Return the [X, Y] coordinate for the center point of the cell that contains the specified text.  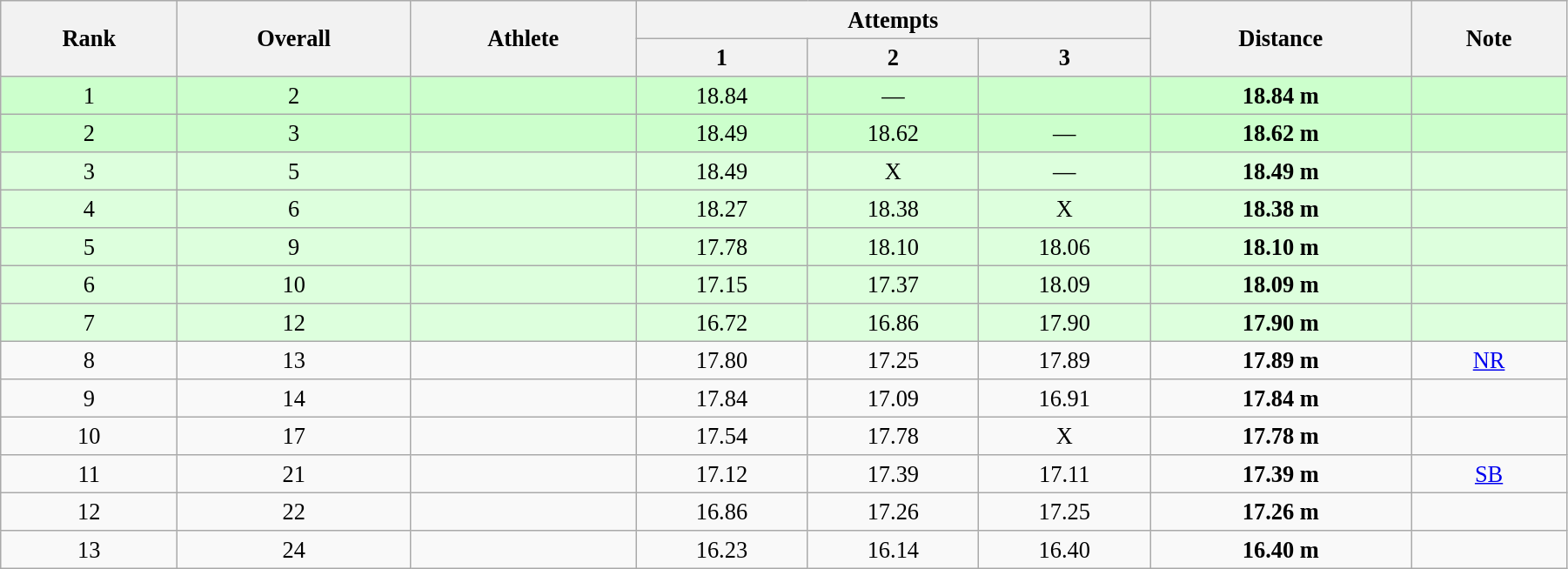
17.89 [1065, 360]
Note [1490, 38]
18.84 [722, 95]
17.39 [893, 474]
4 [89, 209]
18.06 [1065, 247]
17.09 [893, 398]
16.72 [722, 323]
18.49 m [1281, 171]
14 [294, 398]
21 [294, 474]
18.10 [893, 247]
17.26 [893, 512]
Athlete [522, 38]
17.84 m [1281, 398]
16.40 [1065, 550]
NR [1490, 360]
18.09 [1065, 284]
24 [294, 550]
17.90 [1065, 323]
17 [294, 436]
17.89 m [1281, 360]
17.37 [893, 284]
18.38 [893, 209]
17.11 [1065, 474]
18.38 m [1281, 209]
17.54 [722, 436]
16.91 [1065, 398]
16.23 [722, 550]
18.62 m [1281, 133]
18.84 m [1281, 95]
Rank [89, 38]
Distance [1281, 38]
18.62 [893, 133]
17.80 [722, 360]
17.78 m [1281, 436]
7 [89, 323]
17.26 m [1281, 512]
18.10 m [1281, 247]
17.12 [722, 474]
18.09 m [1281, 284]
11 [89, 474]
Overall [294, 38]
16.40 m [1281, 550]
17.84 [722, 398]
18.27 [722, 209]
8 [89, 360]
17.39 m [1281, 474]
Attempts [893, 19]
16.14 [893, 550]
SB [1490, 474]
22 [294, 512]
17.90 m [1281, 323]
17.15 [722, 284]
